Return [x, y] of the center of cell containing provided text 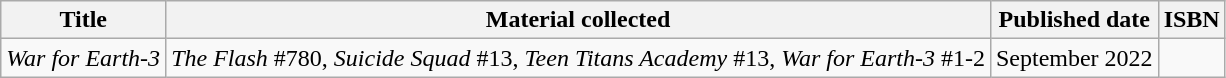
The Flash #780, Suicide Squad #13, Teen Titans Academy #13, War for Earth-3 #1-2 [578, 58]
ISBN [1192, 20]
War for Earth-3 [84, 58]
Title [84, 20]
September 2022 [1074, 58]
Material collected [578, 20]
Published date [1074, 20]
